Search for the cell housing the specified text and yield its [x, y] center coordinate. 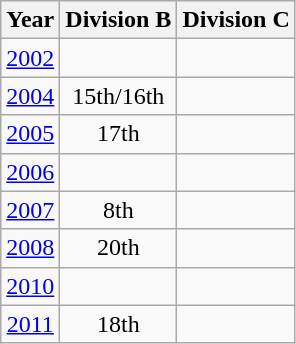
2011 [30, 324]
17th [118, 134]
2007 [30, 210]
8th [118, 210]
Division C [236, 20]
15th/16th [118, 96]
20th [118, 248]
18th [118, 324]
Division B [118, 20]
2002 [30, 58]
2006 [30, 172]
2010 [30, 286]
2004 [30, 96]
2005 [30, 134]
2008 [30, 248]
Year [30, 20]
